Pinpoint the cell where the given text exists, returning its [X, Y] midpoint coordinate. 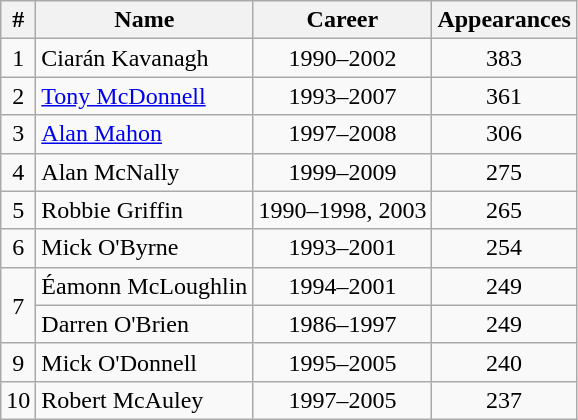
1990–1998, 2003 [342, 210]
10 [18, 400]
306 [504, 134]
Robbie Griffin [144, 210]
237 [504, 400]
1995–2005 [342, 362]
254 [504, 248]
3 [18, 134]
1997–2005 [342, 400]
361 [504, 96]
Career [342, 20]
5 [18, 210]
Appearances [504, 20]
Mick O'Byrne [144, 248]
2 [18, 96]
265 [504, 210]
# [18, 20]
Alan Mahon [144, 134]
Éamonn McLoughlin [144, 286]
1994–2001 [342, 286]
7 [18, 305]
Name [144, 20]
383 [504, 58]
Alan McNally [144, 172]
6 [18, 248]
240 [504, 362]
1993–2007 [342, 96]
Mick O'Donnell [144, 362]
Robert McAuley [144, 400]
4 [18, 172]
1 [18, 58]
1993–2001 [342, 248]
275 [504, 172]
1997–2008 [342, 134]
9 [18, 362]
1990–2002 [342, 58]
1986–1997 [342, 324]
1999–2009 [342, 172]
Ciarán Kavanagh [144, 58]
Darren O'Brien [144, 324]
Tony McDonnell [144, 96]
